Find where the given text appears and provide that cell's center as (x, y) coordinate. 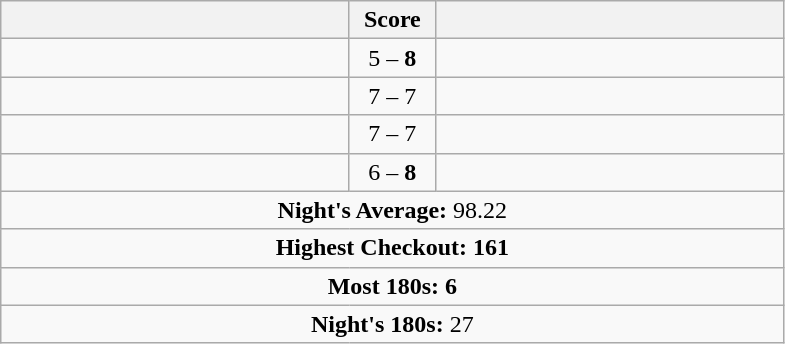
Most 180s: 6 (392, 286)
6 – 8 (392, 172)
5 – 8 (392, 58)
Night's 180s: 27 (392, 324)
Score (392, 20)
Night's Average: 98.22 (392, 210)
Highest Checkout: 161 (392, 248)
